Locate the cell with the specified text and output its [X, Y] center coordinate. 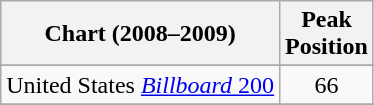
Chart (2008–2009) [140, 34]
66 [327, 85]
Peak Position [327, 34]
United States Billboard 200 [140, 85]
